Provide the [x, y] coordinate of the cell's center where the given text is located.  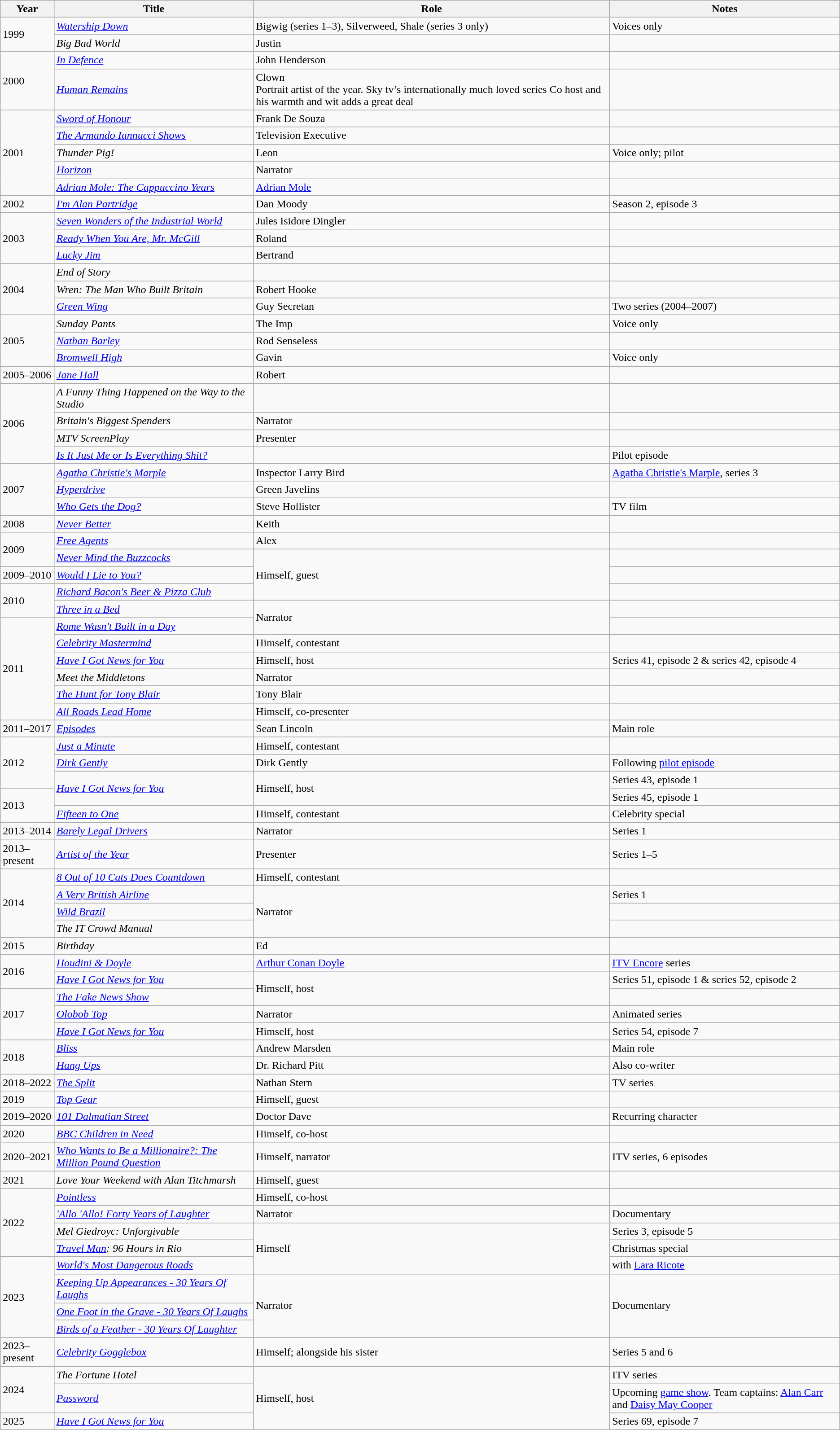
Following pilot episode [725, 763]
Big Bad World [153, 43]
TV series [725, 1082]
Celebrity Gogglebox [153, 1352]
2013 [27, 805]
Human Remains [153, 89]
1999 [27, 35]
2016 [27, 971]
Series 3, episode 5 [725, 1231]
ITV series, 6 episodes [725, 1157]
Agatha Christie's Marple [153, 472]
Richard Bacon's Beer & Pizza Club [153, 592]
Ed [432, 946]
2009 [27, 549]
Adrian Mole [432, 187]
Animated series [725, 1014]
Never Mind the Buzzcocks [153, 558]
Steve Hollister [432, 506]
TV film [725, 506]
2009–2010 [27, 575]
Series 5 and 6 [725, 1352]
Series 43, episode 1 [725, 780]
The IT Crowd Manual [153, 929]
2020 [27, 1134]
Gavin [432, 358]
ITV Encore series [725, 963]
In Defence [153, 60]
Series 45, episode 1 [725, 797]
Robert [432, 375]
Bigwig (series 1–3), Silverweed, Shale (series 3 only) [432, 26]
Doctor Dave [432, 1117]
2023–present [27, 1352]
Upcoming game show. Team captains: Alan Carr and Daisy May Cooper [725, 1398]
The Fake News Show [153, 997]
Role [432, 9]
2017 [27, 1014]
2005 [27, 341]
8 Out of 10 Cats Does Countdown [153, 877]
Top Gear [153, 1100]
Andrew Marsden [432, 1048]
2013–2014 [27, 831]
2008 [27, 524]
Agatha Christie's Marple, series 3 [725, 472]
Birthday [153, 946]
Britain's Biggest Spenders [153, 421]
Christmas special [725, 1248]
Is It Just Me or Is Everything Shit? [153, 455]
2005–2006 [27, 375]
Series 41, episode 2 & series 42, episode 4 [725, 660]
2012 [27, 763]
Mel Giedroyc: Unforgivable [153, 1231]
2014 [27, 903]
Keith [432, 524]
MTV ScreenPlay [153, 438]
Never Better [153, 524]
Celebrity Mastermind [153, 643]
Adrian Mole: The Cappuccino Years [153, 187]
Voices only [725, 26]
Sword of Honour [153, 118]
Jane Hall [153, 375]
Series 54, episode 7 [725, 1031]
101 Dalmatian Street [153, 1117]
2000 [27, 81]
The Armando Iannucci Shows [153, 136]
Justin [432, 43]
Thunder Pig! [153, 153]
2019 [27, 1100]
Pointless [153, 1197]
A Funny Thing Happened on the Way to the Studio [153, 398]
Horizon [153, 170]
Series 1–5 [725, 855]
A Very British Airline [153, 895]
2001 [27, 153]
2006 [27, 424]
Nathan Stern [432, 1082]
Birds of a Feather - 30 Years Of Laughter [153, 1329]
Nathan Barley [153, 341]
Barely Legal Drivers [153, 831]
Lucky Jim [153, 255]
2013–present [27, 855]
One Foot in the Grave - 30 Years Of Laughs [153, 1312]
Green Wing [153, 307]
Year [27, 9]
Tony Blair [432, 694]
Roland [432, 238]
Dr. Richard Pitt [432, 1065]
with Lara Ricote [725, 1265]
Fifteen to One [153, 814]
Frank De Souza [432, 118]
2007 [27, 489]
Bertrand [432, 255]
Alex [432, 541]
Episodes [153, 728]
Himself; alongside his sister [432, 1352]
Sunday Pants [153, 324]
Green Javelins [432, 489]
Guy Secretan [432, 307]
ClownPortrait artist of the year. Sky tv’s internationally much loved series Co host and his warmth and wit adds a great deal [432, 89]
Houdini & Doyle [153, 963]
Jules Isidore Dingler [432, 221]
2020–2021 [27, 1157]
2025 [27, 1421]
Inspector Larry Bird [432, 472]
2011 [27, 669]
2023 [27, 1297]
Three in a Bed [153, 609]
2019–2020 [27, 1117]
Rome Wasn't Built in a Day [153, 626]
Himself [432, 1248]
Voice only; pilot [725, 153]
Robert Hooke [432, 290]
Meet the Middletons [153, 677]
Travel Man: 96 Hours in Rio [153, 1248]
Love Your Weekend with Alan Titchmarsh [153, 1180]
Just a Minute [153, 746]
2015 [27, 946]
Seven Wonders of the Industrial World [153, 221]
John Henderson [432, 60]
Arthur Conan Doyle [432, 963]
Watership Down [153, 26]
Leon [432, 153]
The Split [153, 1082]
Two series (2004–2007) [725, 307]
Bliss [153, 1048]
Would I Lie to You? [153, 575]
Recurring character [725, 1117]
The Hunt for Tony Blair [153, 694]
2003 [27, 238]
Rod Senseless [432, 341]
Himself, co-presenter [432, 711]
Television Executive [432, 136]
Sean Lincoln [432, 728]
2021 [27, 1180]
BBC Children in Need [153, 1134]
2018–2022 [27, 1082]
2011–2017 [27, 728]
All Roads Lead Home [153, 711]
Notes [725, 9]
Himself, narrator [432, 1157]
2002 [27, 204]
Hang Ups [153, 1065]
Free Agents [153, 541]
Keeping Up Appearances - 30 Years Of Laughs [153, 1288]
The Fortune Hotel [153, 1375]
The Imp [432, 324]
2010 [27, 601]
2004 [27, 290]
Pilot episode [725, 455]
End of Story [153, 272]
2024 [27, 1390]
Wren: The Man Who Built Britain [153, 290]
Bromwell High [153, 358]
Series 69, episode 7 [725, 1421]
Series 51, episode 1 & series 52, episode 2 [725, 980]
Wild Brazil [153, 912]
2018 [27, 1057]
Dan Moody [432, 204]
Season 2, episode 3 [725, 204]
2022 [27, 1223]
ITV series [725, 1375]
'Allo 'Allo! Forty Years of Laughter [153, 1214]
Also co-writer [725, 1065]
Celebrity special [725, 814]
Who Gets the Dog? [153, 506]
World's Most Dangerous Roads [153, 1265]
Ready When You Are, Mr. McGill [153, 238]
I'm Alan Partridge [153, 204]
Who Wants to Be a Millionaire?: The Million Pound Question [153, 1157]
Title [153, 9]
Hyperdrive [153, 489]
Olobob Top [153, 1014]
Artist of the Year [153, 855]
Password [153, 1398]
